Determine the (X, Y) coordinate at the center of the cell enclosing the given text.  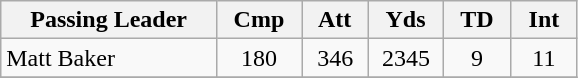
2345 (406, 58)
Matt Baker (108, 58)
TD (477, 20)
Int (544, 20)
Yds (406, 20)
Att (336, 20)
Passing Leader (108, 20)
11 (544, 58)
Cmp (259, 20)
9 (477, 58)
180 (259, 58)
346 (336, 58)
